Locate the cell with the specified text and output its (x, y) center coordinate. 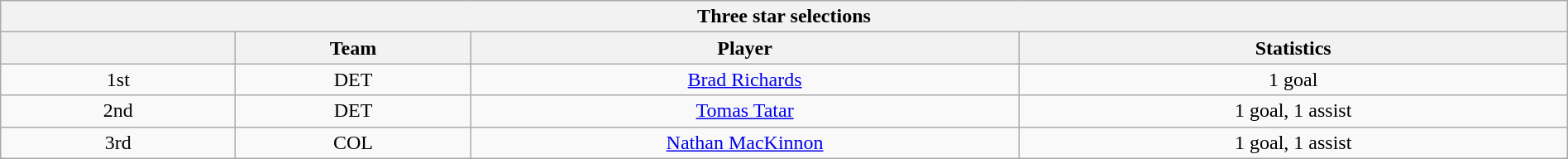
3rd (118, 142)
1 goal (1293, 79)
Tomas Tatar (744, 111)
2nd (118, 111)
Player (744, 48)
Brad Richards (744, 79)
Statistics (1293, 48)
Three star selections (784, 17)
1st (118, 79)
Team (353, 48)
Nathan MacKinnon (744, 142)
COL (353, 142)
